Determine the [x, y] coordinate at the center of the cell enclosing the given text.  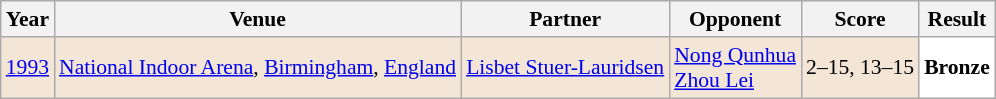
Result [957, 19]
Venue [258, 19]
Nong Qunhua Zhou Lei [735, 68]
National Indoor Arena, Birmingham, England [258, 68]
Score [860, 19]
1993 [28, 68]
Year [28, 19]
2–15, 13–15 [860, 68]
Partner [565, 19]
Lisbet Stuer-Lauridsen [565, 68]
Bronze [957, 68]
Opponent [735, 19]
